From the cell containing the given text, extract its center point as [x, y] coordinate. 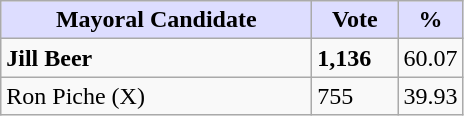
Vote [355, 20]
Ron Piche (X) [156, 96]
1,136 [355, 58]
39.93 [430, 96]
% [430, 20]
60.07 [430, 58]
755 [355, 96]
Jill Beer [156, 58]
Mayoral Candidate [156, 20]
